Pinpoint the cell where the given text exists, returning its [X, Y] midpoint coordinate. 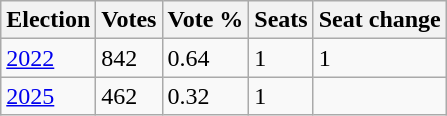
462 [129, 96]
0.32 [206, 96]
842 [129, 58]
Votes [129, 20]
Vote % [206, 20]
0.64 [206, 58]
Election [48, 20]
2022 [48, 58]
2025 [48, 96]
Seats [281, 20]
Seat change [380, 20]
